Extract the [X, Y] coordinate from the center of the cell holding the provided text.  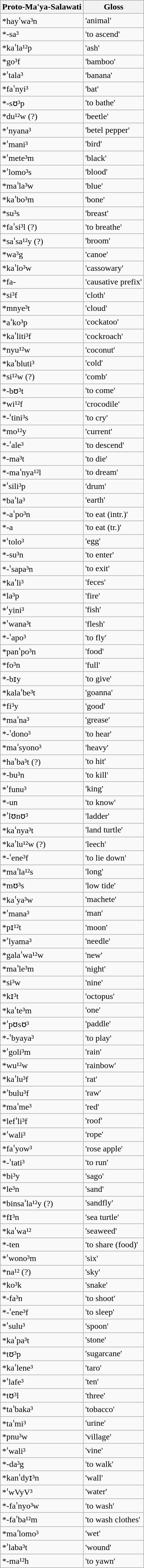
*-ten [42, 1244]
'rainbow' [114, 1065]
'nine' [114, 982]
*aˈko³p [42, 322]
*maˈla³w [42, 186]
'bamboo' [114, 61]
'canoe' [114, 254]
*ˈlaba³t [42, 1547]
'to sleep' [114, 1312]
'full' [114, 665]
'to wash' [114, 1506]
'rope' [114, 1135]
*kalaˈbe³t [42, 693]
Proto-Ma'ya-Salawati [42, 7]
'needle' [114, 941]
'broom' [114, 241]
'rain' [114, 1052]
*ˈwono³m [42, 1258]
'tobacco' [114, 1410]
'to descend' [114, 445]
'taro' [114, 1368]
'king' [114, 789]
*si¹²w (?) [42, 377]
'night' [114, 969]
*kaˈbluti³ [42, 363]
'village' [114, 1437]
'red' [114, 1107]
*mʊ³s [42, 886]
*fi³y [42, 706]
*faˈnyi³ [42, 89]
'sand' [114, 1189]
*mo¹²y [42, 431]
*ko³k [42, 1285]
*-fa³n [42, 1299]
*maˈna³ [42, 720]
*-ma³t [42, 459]
'wound' [114, 1547]
*-ˈdono³ [42, 734]
'octopus' [114, 996]
'roof' [114, 1121]
*fɪ³n [42, 1217]
*go³f [42, 61]
'to hear' [114, 734]
*ˈgoli³m [42, 1052]
*tʊ³p [42, 1354]
*-bʊ³t [42, 391]
*si³w [42, 982]
'cockatoo' [114, 322]
'to walk' [114, 1464]
'ladder' [114, 816]
'land turtle' [114, 830]
'black' [114, 158]
*-faˈnyo³w [42, 1506]
'new' [114, 955]
'bone' [114, 200]
*kaˈbo³m [42, 200]
*ˈlʊnʊ³ [42, 816]
'heavy' [114, 748]
*wi¹²f [42, 404]
'feces' [114, 582]
*du¹²w (?) [42, 117]
'betel pepper' [114, 130]
'drum' [114, 486]
'stone' [114, 1340]
'one' [114, 1010]
*kaˈlu³f [42, 1079]
*faˈsi³l (?) [42, 227]
*ˈtala³ [42, 75]
*ˈwVyV³ [42, 1492]
'wet' [114, 1534]
*-ˈtati³ [42, 1163]
*ˈwana³t [42, 624]
*ˈmete³m [42, 158]
*taˈmi³ [42, 1423]
*-ˈale³ [42, 445]
'to eat (intr.)' [114, 514]
'urine' [114, 1423]
'cloud' [114, 308]
'to run' [114, 1163]
'fire' [114, 596]
*kaˈlene³ [42, 1368]
*kaˈnya³t [42, 830]
*-faˈba¹²m [42, 1520]
*-sa³ [42, 34]
'to kill' [114, 775]
*kaˈwa¹² [42, 1231]
'flesh' [114, 624]
'spoon' [114, 1326]
'moon' [114, 927]
'raw' [114, 1093]
'animal' [114, 21]
*-ˈtini³s [42, 418]
*pnu³w [42, 1437]
'to die' [114, 459]
*kaˈte³m [42, 1010]
'sky' [114, 1272]
'sandfly' [114, 1203]
*-da³g [42, 1464]
'water' [114, 1492]
'seaweed' [114, 1231]
*ˈfunu³ [42, 789]
'blue' [114, 186]
*ˈnyana³ [42, 130]
'to breathe' [114, 227]
'cloth' [114, 295]
'snake' [114, 1285]
'three' [114, 1396]
*-su³n [42, 555]
*lefˈli³f [42, 1121]
*mnye³t [42, 308]
*su³s [42, 213]
*le³n [42, 1189]
'to dream' [114, 472]
'good' [114, 706]
'man' [114, 913]
*ˈsili³p [42, 486]
*bi³y [42, 1176]
'long' [114, 872]
'crocodile' [114, 404]
*hayˈwa³n [42, 21]
'to know' [114, 802]
*-ˈbyaya³ [42, 1038]
'cassowary' [114, 268]
'to enter' [114, 555]
'to give' [114, 679]
*kanˈdyɪ³n [42, 1478]
'goanna' [114, 693]
*ˈlyama³ [42, 941]
*-maˈnya¹²l [42, 472]
*kaˈliti³f [42, 336]
'rat' [114, 1079]
*galaˈwa¹²w [42, 955]
'comb' [114, 377]
*ˈsulu³ [42, 1326]
'wall' [114, 1478]
'egg' [114, 541]
'food' [114, 652]
'sago' [114, 1176]
'to eat (tr.)' [114, 528]
*kaˈya³w [42, 900]
'to lie down' [114, 858]
*-bɪy [42, 679]
*fa- [42, 282]
'to shoot' [114, 1299]
*faˈyow³ [42, 1149]
*-a [42, 528]
'cold' [114, 363]
'to share (food)' [114, 1244]
'to ascend' [114, 34]
*kaˈlu¹²w (?) [42, 844]
'to hit' [114, 762]
*maˈla¹²s [42, 872]
*baˈla³ [42, 500]
*fo³n [42, 665]
*-un [42, 802]
'blood' [114, 172]
*-aˈpo³n [42, 514]
*-ˈapo³ [42, 638]
'cockroach' [114, 336]
*maˈlomo³ [42, 1534]
'bat' [114, 89]
'six' [114, 1258]
'low tide' [114, 886]
*-ma¹²h [42, 1561]
*-bu³n [42, 775]
*ˈpʊsʊ³ [42, 1024]
'to come' [114, 391]
*kaˈpa³t [42, 1340]
'to exit' [114, 569]
Gloss [114, 7]
'sugarcane' [114, 1354]
'to bathe' [114, 103]
*kaˈli³ [42, 582]
*nyu¹²w [42, 349]
'ash' [114, 48]
'machete' [114, 900]
*wa³g [42, 254]
*maˈle³m [42, 969]
*panˈpo³n [42, 652]
'coconut' [114, 349]
*tʊ³l [42, 1396]
*kaˈla¹²p [42, 48]
*saˈsa¹²y (?) [42, 241]
*taˈbaka³ [42, 1410]
*ˈyini³ [42, 610]
'ten' [114, 1382]
*-ˈsapa³n [42, 569]
'fish' [114, 610]
*maˈsyono³ [42, 748]
'beetle' [114, 117]
*ˈtolo³ [42, 541]
*ˈlafe³ [42, 1382]
*ˈbulu³f [42, 1093]
*haˈba³t (?) [42, 762]
*ˈmana³ [42, 913]
*kaˈlo³w [42, 268]
*na¹² (?) [42, 1272]
*si³f [42, 295]
'to wash clothes' [114, 1520]
*pɪ¹²t [42, 927]
*ˈlomo³s [42, 172]
'to play' [114, 1038]
'breast' [114, 213]
'to yawn' [114, 1561]
'to cry' [114, 418]
'paddle' [114, 1024]
'to fly' [114, 638]
'grease' [114, 720]
'earth' [114, 500]
*binsaˈla¹²y (?) [42, 1203]
*kɪ³t [42, 996]
*maˈme³ [42, 1107]
*la³p [42, 596]
'leech' [114, 844]
*-sʊ³p [42, 103]
'sea turtle' [114, 1217]
*ˈmani³ [42, 144]
'banana' [114, 75]
'causative prefix' [114, 282]
*wu¹²w [42, 1065]
'vine' [114, 1451]
'bird' [114, 144]
'current' [114, 431]
'rose apple' [114, 1149]
